For the text-containing cell, return its midpoint in (x, y) coordinate format. 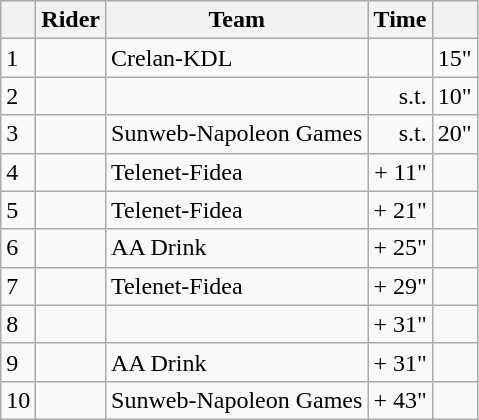
Time (400, 20)
4 (18, 172)
+ 43" (400, 400)
+ 11" (400, 172)
+ 29" (400, 286)
5 (18, 210)
6 (18, 248)
8 (18, 324)
7 (18, 286)
Rider (71, 20)
+ 21" (400, 210)
1 (18, 58)
Team (237, 20)
15" (454, 58)
3 (18, 134)
20" (454, 134)
10 (18, 400)
2 (18, 96)
+ 25" (400, 248)
Crelan-KDL (237, 58)
10" (454, 96)
9 (18, 362)
